Output the (x, y) coordinate of the center of the cell containing the given text.  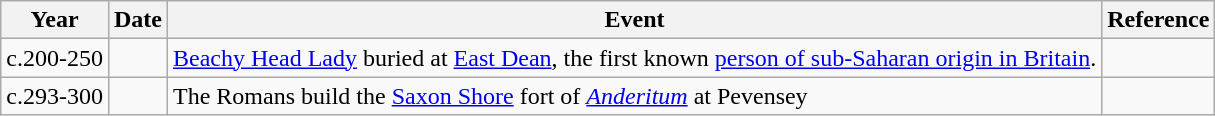
The Romans build the Saxon Shore fort of Anderitum at Pevensey (635, 96)
Beachy Head Lady buried at East Dean, the first known person of sub-Saharan origin in Britain. (635, 58)
Event (635, 20)
c.200-250 (55, 58)
Date (138, 20)
Reference (1158, 20)
Year (55, 20)
c.293-300 (55, 96)
